Search for the cell housing the specified text and yield its [X, Y] center coordinate. 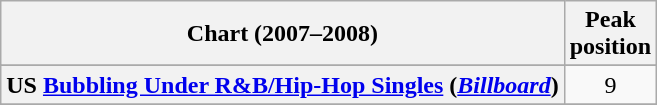
US Bubbling Under R&B/Hip-Hop Singles (Billboard) [282, 85]
Chart (2007–2008) [282, 34]
9 [610, 85]
Peakposition [610, 34]
